Pinpoint the cell where the given text exists, returning its [x, y] midpoint coordinate. 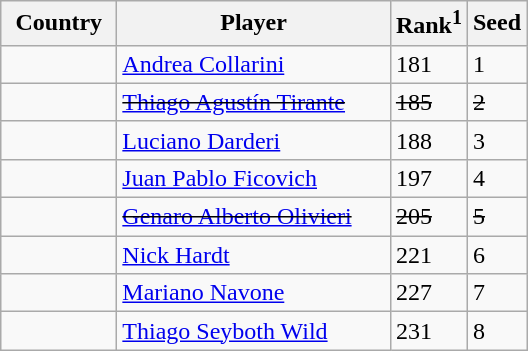
221 [428, 255]
227 [428, 293]
Thiago Agustín Tirante [254, 102]
Seed [496, 24]
188 [428, 140]
Andrea Collarini [254, 64]
231 [428, 331]
Nick Hardt [254, 255]
4 [496, 178]
197 [428, 178]
5 [496, 217]
Thiago Seyboth Wild [254, 331]
181 [428, 64]
Juan Pablo Ficovich [254, 178]
Mariano Navone [254, 293]
Country [59, 24]
Rank1 [428, 24]
2 [496, 102]
3 [496, 140]
185 [428, 102]
7 [496, 293]
205 [428, 217]
6 [496, 255]
Genaro Alberto Olivieri [254, 217]
1 [496, 64]
Luciano Darderi [254, 140]
8 [496, 331]
Player [254, 24]
